Capture the cell that displays the provided text and extract its (x, y) central coordinate. 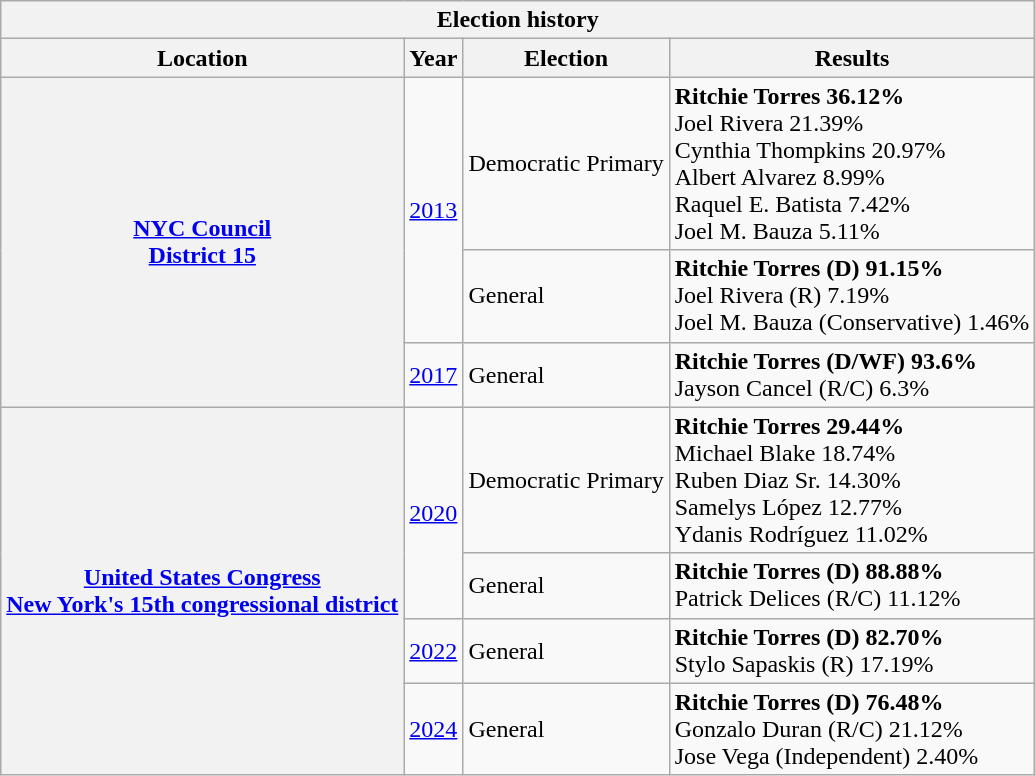
Ritchie Torres (D) 88.88%Patrick Delices (R/C) 11.12% (852, 586)
Location (202, 58)
Ritchie Torres (D) 76.48%Gonzalo Duran (R/C) 21.12%Jose Vega (Independent) 2.40% (852, 729)
Ritchie Torres 36.12%Joel Rivera 21.39%Cynthia Thompkins 20.97%Albert Alvarez 8.99%Raquel E. Batista 7.42%Joel M. Bauza 5.11% (852, 164)
NYC CouncilDistrict 15 (202, 242)
United States CongressNew York's 15th congressional district (202, 591)
Ritchie Torres (D) 82.70%Stylo Sapaskis (R) 17.19% (852, 650)
2017 (434, 374)
Ritchie Torres (D/WF) 93.6%Jayson Cancel (R/C) 6.3% (852, 374)
Results (852, 58)
Ritchie Torres 29.44%Michael Blake 18.74%Ruben Diaz Sr. 14.30%Samelys López 12.77%Ydanis Rodríguez 11.02% (852, 480)
Ritchie Torres (D) 91.15%Joel Rivera (R) 7.19%Joel M. Bauza (Conservative) 1.46% (852, 296)
Election (566, 58)
Year (434, 58)
2024 (434, 729)
2020 (434, 512)
Election history (518, 20)
2013 (434, 210)
2022 (434, 650)
